Pinpoint the cell where the given text exists, returning its [X, Y] midpoint coordinate. 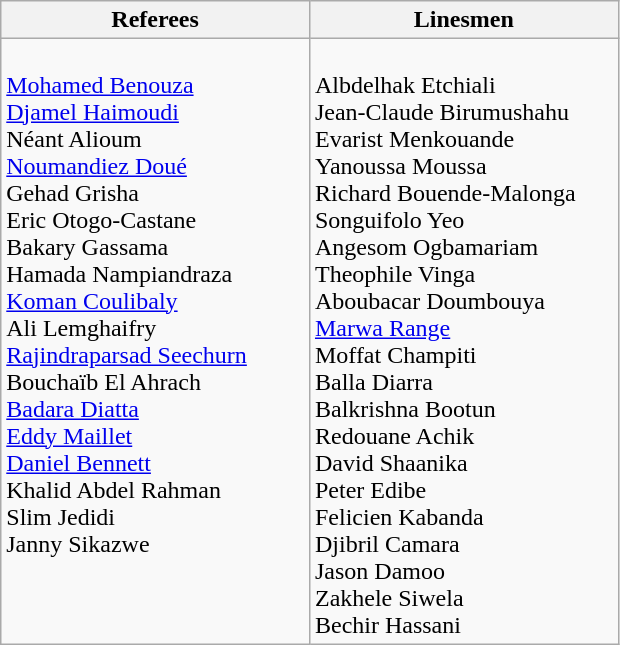
Linesmen [464, 20]
Referees [156, 20]
